Detect which cell encompasses the target text, then output its (X, Y) center coordinate. 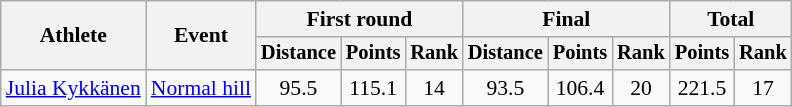
221.5 (702, 88)
Final (566, 19)
17 (763, 88)
Event (201, 36)
Julia Kykkänen (74, 88)
Athlete (74, 36)
Total (731, 19)
93.5 (506, 88)
20 (641, 88)
95.5 (298, 88)
106.4 (580, 88)
First round (360, 19)
115.1 (373, 88)
14 (434, 88)
Normal hill (201, 88)
